For the text-containing cell, return its midpoint in [x, y] coordinate format. 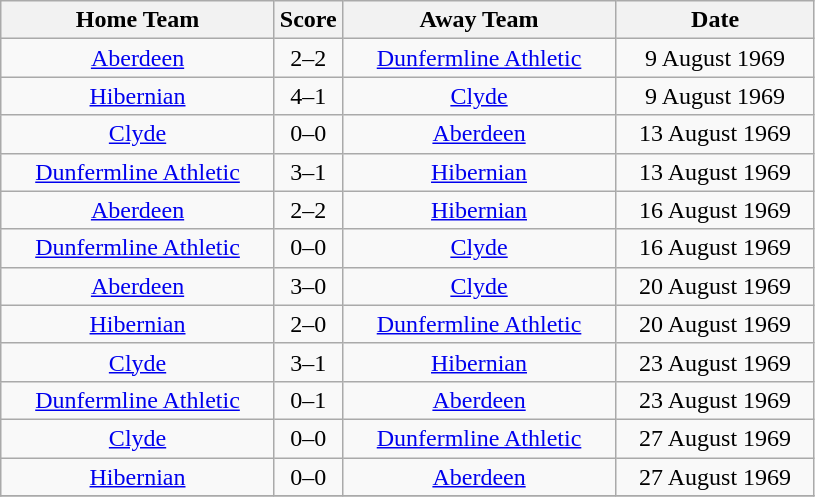
Date [716, 20]
2–0 [308, 324]
4–1 [308, 96]
Score [308, 20]
3–0 [308, 286]
Home Team [138, 20]
0–1 [308, 400]
Away Team [479, 20]
